Extract the [X, Y] coordinate from the center of the cell holding the provided text.  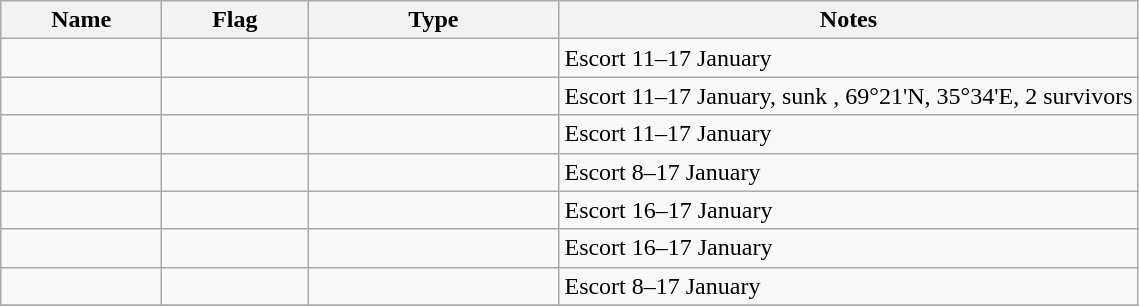
Type [434, 20]
Name [82, 20]
Escort 11–17 January, sunk , 69°21'N, 35°34'E, 2 survivors [848, 96]
Notes [848, 20]
Flag [235, 20]
